Identify which cell holds the provided text, then report its (X, Y) central coordinate. 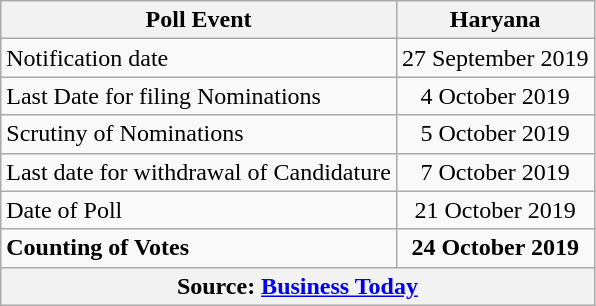
5 October 2019 (495, 134)
7 October 2019 (495, 172)
Date of Poll (199, 210)
27 September 2019 (495, 58)
Counting of Votes (199, 248)
4 October 2019 (495, 96)
Haryana (495, 20)
24 October 2019 (495, 248)
Last date for withdrawal of Candidature (199, 172)
21 October 2019 (495, 210)
Notification date (199, 58)
Last Date for filing Nominations (199, 96)
Scrutiny of Nominations (199, 134)
Poll Event (199, 20)
Source: Business Today (298, 286)
